Return the [X, Y] coordinate for the center point of the cell that contains the specified text.  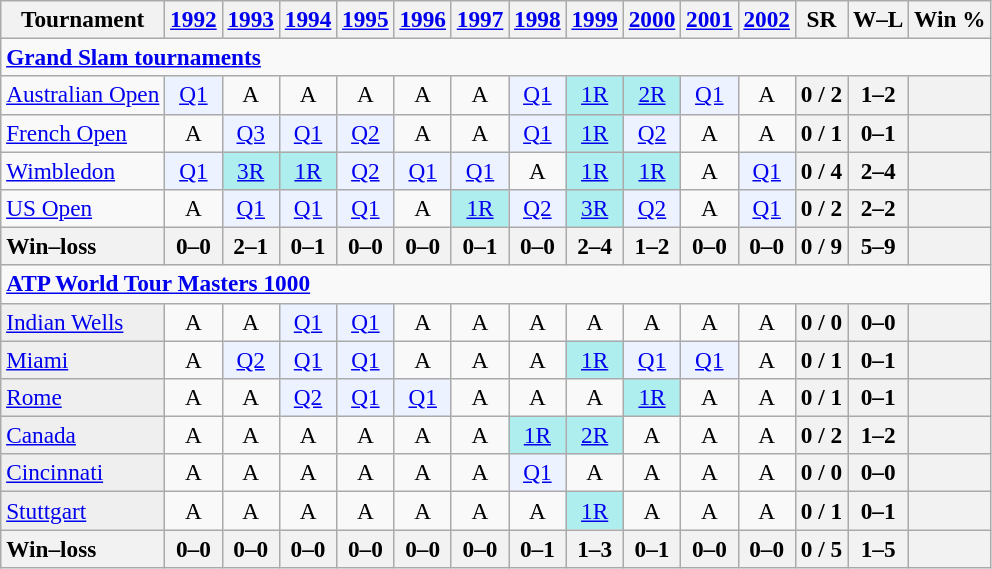
ATP World Tour Masters 1000 [496, 284]
1997 [480, 19]
1996 [422, 19]
1–3 [594, 548]
W–L [878, 19]
Grand Slam tournaments [496, 57]
1998 [538, 19]
Win % [950, 19]
1995 [366, 19]
5–9 [878, 246]
SR [821, 19]
2001 [710, 19]
1993 [250, 19]
Stuttgart [83, 510]
0 / 4 [821, 170]
Q3 [250, 133]
0 / 9 [821, 246]
Wimbledon [83, 170]
Rome [83, 397]
2002 [766, 19]
Canada [83, 435]
1992 [194, 19]
Cincinnati [83, 473]
1–5 [878, 548]
French Open [83, 133]
US Open [83, 208]
Australian Open [83, 95]
0 / 5 [821, 548]
1994 [308, 19]
Indian Wells [83, 322]
1999 [594, 19]
2–2 [878, 208]
2000 [652, 19]
Tournament [83, 19]
2–1 [250, 246]
Miami [83, 359]
